Find where the given text appears and provide that cell's center as [X, Y] coordinate. 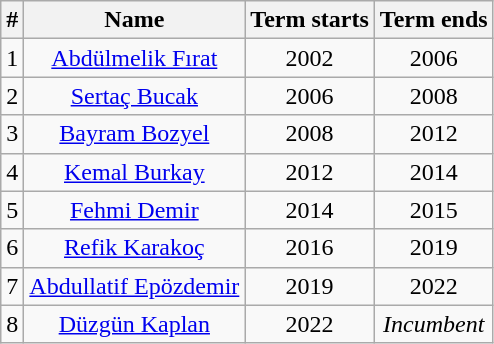
6 [12, 248]
# [12, 20]
Term starts [310, 20]
Fehmi Demir [134, 210]
5 [12, 210]
4 [12, 172]
Kemal Burkay [134, 172]
7 [12, 286]
Name [134, 20]
Sertaç Bucak [134, 96]
2 [12, 96]
Refik Karakoç [134, 248]
3 [12, 134]
1 [12, 58]
2002 [310, 58]
2016 [310, 248]
Bayram Bozyel [134, 134]
Incumbent [434, 324]
Abdullatif Epözdemir [134, 286]
Düzgün Kaplan [134, 324]
2015 [434, 210]
Term ends [434, 20]
Abdülmelik Fırat [134, 58]
8 [12, 324]
